Return [X, Y] of the center of cell containing provided text 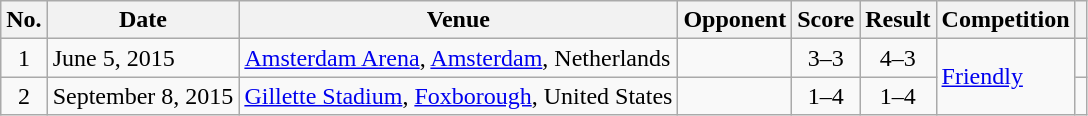
2 [24, 96]
1 [24, 58]
Venue [458, 20]
Score [826, 20]
June 5, 2015 [143, 58]
September 8, 2015 [143, 96]
Date [143, 20]
Gillette Stadium, Foxborough, United States [458, 96]
Result [898, 20]
Competition [1006, 20]
Amsterdam Arena, Amsterdam, Netherlands [458, 58]
Friendly [1006, 77]
No. [24, 20]
4–3 [898, 58]
Opponent [735, 20]
3–3 [826, 58]
